Return the (x, y) coordinate for the center point of the cell that contains the specified text.  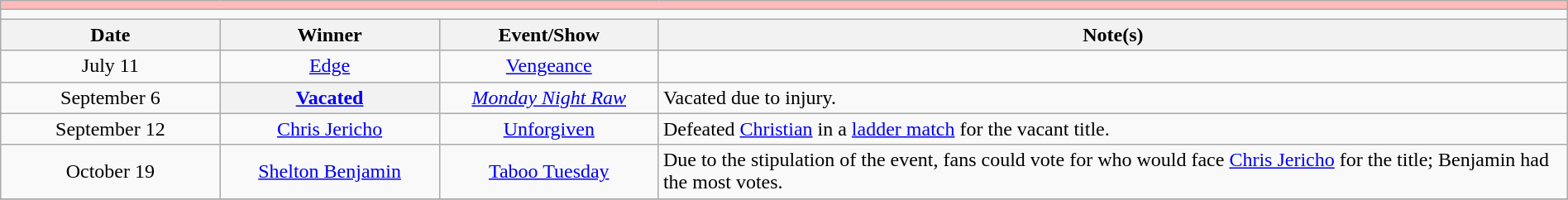
Monday Night Raw (549, 98)
Vacated (329, 98)
Date (111, 35)
Shelton Benjamin (329, 172)
Vacated due to injury. (1113, 98)
Due to the stipulation of the event, fans could vote for who would face Chris Jericho for the title; Benjamin had the most votes. (1113, 172)
Edge (329, 66)
October 19 (111, 172)
September 12 (111, 129)
Unforgiven (549, 129)
Vengeance (549, 66)
Defeated Christian in a ladder match for the vacant title. (1113, 129)
July 11 (111, 66)
Winner (329, 35)
Event/Show (549, 35)
Chris Jericho (329, 129)
September 6 (111, 98)
Taboo Tuesday (549, 172)
Note(s) (1113, 35)
